Return the (X, Y) coordinate for the center point of the cell that contains the specified text.  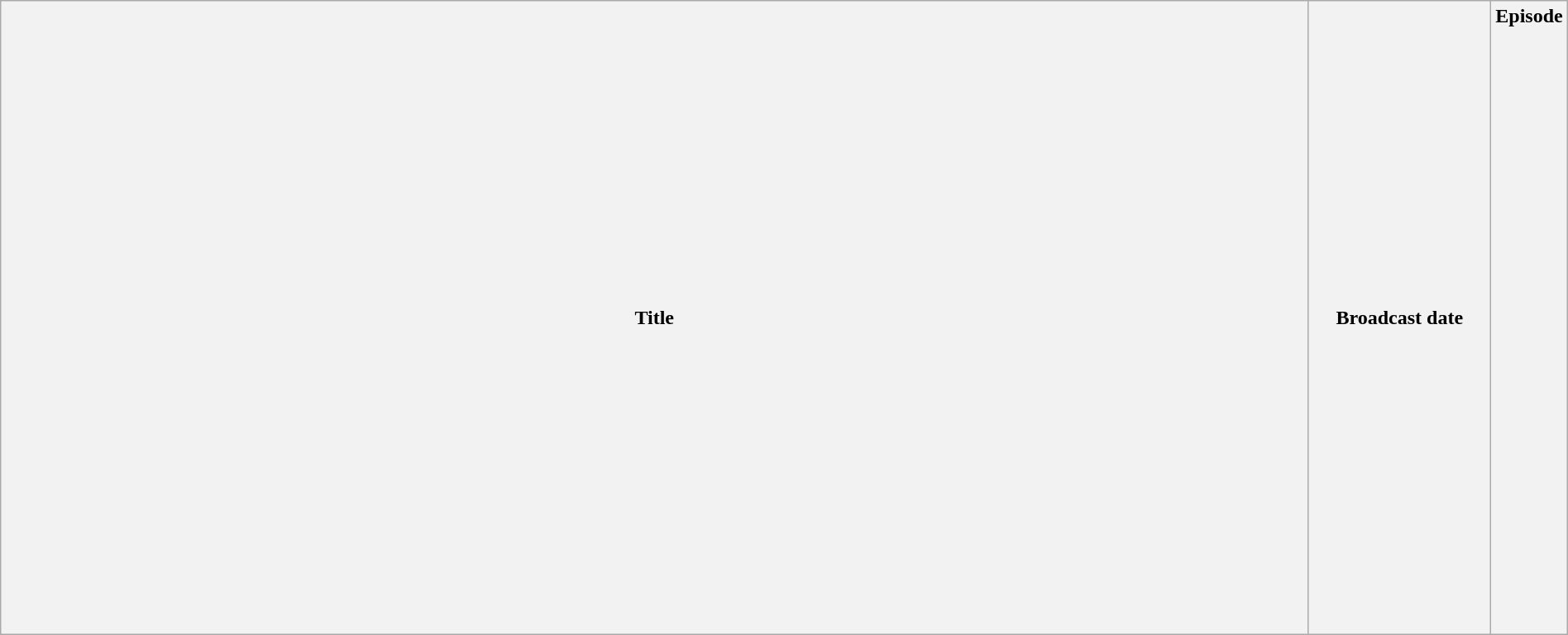
Title (655, 317)
Episode (1529, 317)
Broadcast date (1399, 317)
